Provide the (x, y) coordinate of the cell's center where the given text is located.  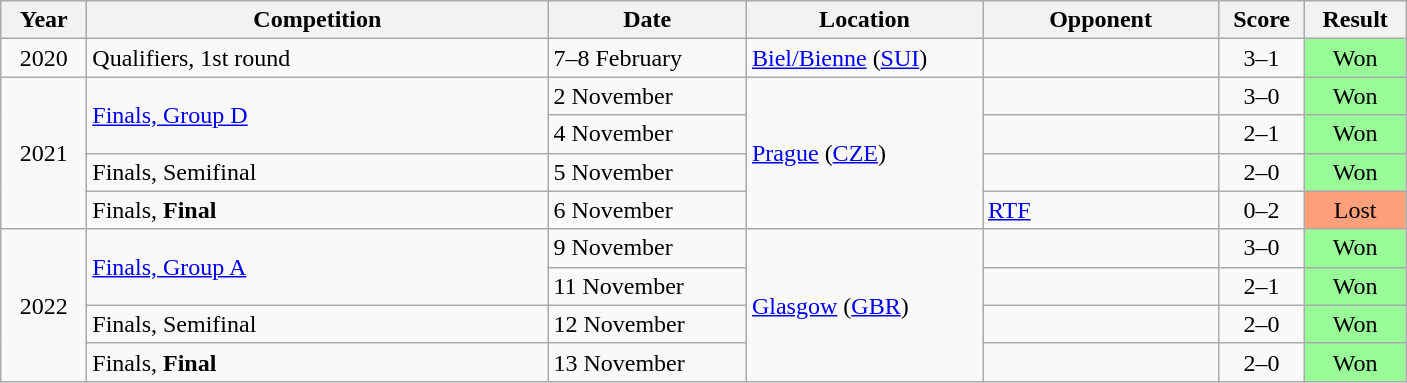
Lost (1356, 210)
2 November (648, 96)
Date (648, 20)
Finals, Group D (318, 115)
5 November (648, 172)
2020 (44, 58)
12 November (648, 324)
4 November (648, 134)
7–8 February (648, 58)
9 November (648, 248)
Score (1262, 20)
Competition (318, 20)
13 November (648, 362)
0–2 (1262, 210)
Finals, Group A (318, 267)
Location (864, 20)
6 November (648, 210)
Glasgow (GBR) (864, 305)
Year (44, 20)
Prague (CZE) (864, 153)
3–1 (1262, 58)
11 November (648, 286)
2022 (44, 305)
RTF (1100, 210)
Result (1356, 20)
2021 (44, 153)
Qualifiers, 1st round (318, 58)
Biel/Bienne (SUI) (864, 58)
Opponent (1100, 20)
